Scan for the cell matching the given text and deliver its [x, y] coordinate at center. 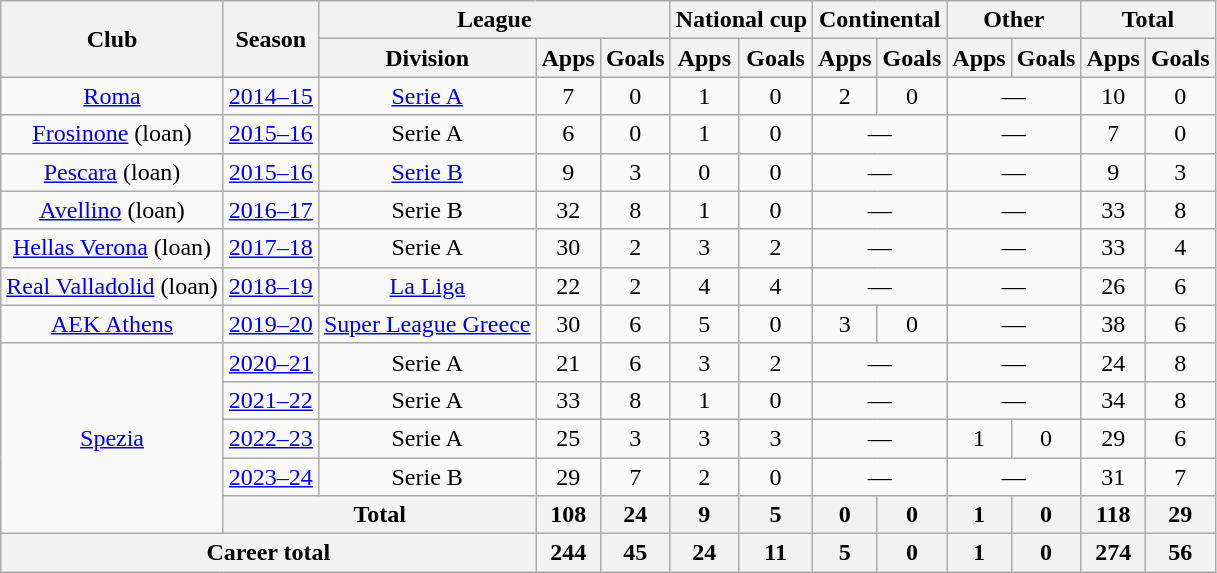
National cup [741, 20]
Division [427, 58]
2020–21 [270, 362]
118 [1113, 515]
2023–24 [270, 477]
56 [1180, 553]
Super League Greece [427, 324]
34 [1113, 400]
Club [112, 39]
26 [1113, 286]
244 [568, 553]
108 [568, 515]
AEK Athens [112, 324]
Continental [880, 20]
45 [635, 553]
Real Valladolid (loan) [112, 286]
2014–15 [270, 96]
31 [1113, 477]
2017–18 [270, 248]
32 [568, 210]
2018–19 [270, 286]
274 [1113, 553]
Season [270, 39]
2022–23 [270, 438]
11 [776, 553]
38 [1113, 324]
Pescara (loan) [112, 172]
Other [1014, 20]
Career total [268, 553]
League [494, 20]
La Liga [427, 286]
2021–22 [270, 400]
Avellino (loan) [112, 210]
21 [568, 362]
Spezia [112, 438]
Roma [112, 96]
Hellas Verona (loan) [112, 248]
2019–20 [270, 324]
25 [568, 438]
10 [1113, 96]
22 [568, 286]
Frosinone (loan) [112, 134]
2016–17 [270, 210]
